Scan for the cell matching the given text and deliver its [X, Y] coordinate at center. 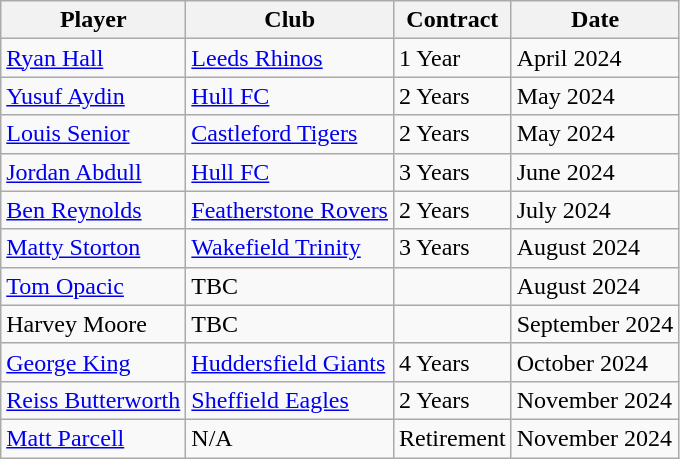
Yusuf Aydin [94, 96]
1 Year [452, 58]
Matty Storton [94, 248]
September 2024 [595, 324]
4 Years [452, 362]
Huddersfield Giants [290, 362]
Tom Opacic [94, 286]
Matt Parcell [94, 438]
Wakefield Trinity [290, 248]
Contract [452, 20]
Leeds Rhinos [290, 58]
June 2024 [595, 172]
Harvey Moore [94, 324]
Sheffield Eagles [290, 400]
Ryan Hall [94, 58]
Player [94, 20]
George King [94, 362]
July 2024 [595, 210]
Louis Senior [94, 134]
Ben Reynolds [94, 210]
N/A [290, 438]
Reiss Butterworth [94, 400]
October 2024 [595, 362]
April 2024 [595, 58]
Castleford Tigers [290, 134]
Club [290, 20]
Retirement [452, 438]
Date [595, 20]
Jordan Abdull [94, 172]
Featherstone Rovers [290, 210]
